Determine the [x, y] coordinate at the center of the cell enclosing the given text.  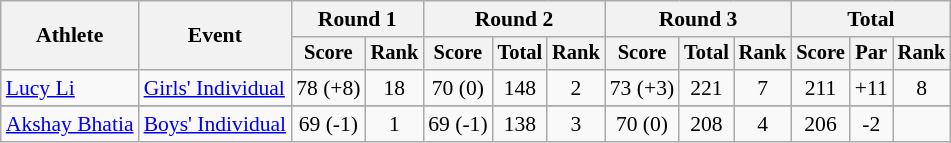
-2 [872, 124]
1 [395, 124]
18 [395, 88]
Akshay Bhatia [70, 124]
Girls' Individual [216, 88]
Round 2 [514, 19]
148 [520, 88]
206 [820, 124]
211 [820, 88]
4 [763, 124]
Round 3 [698, 19]
8 [922, 88]
138 [520, 124]
Boys' Individual [216, 124]
221 [706, 88]
Lucy Li [70, 88]
Event [216, 36]
208 [706, 124]
+11 [872, 88]
7 [763, 88]
3 [576, 124]
73 (+3) [642, 88]
Par [872, 54]
Athlete [70, 36]
Round 1 [357, 19]
2 [576, 88]
78 (+8) [328, 88]
